Provide the [X, Y] coordinate of the cell's center where the given text is located.  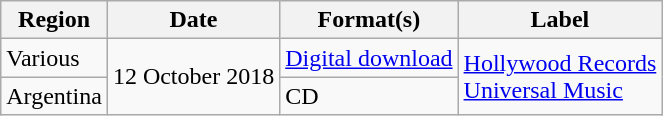
Format(s) [369, 20]
CD [369, 96]
Hollywood RecordsUniversal Music [560, 77]
Date [193, 20]
Various [54, 58]
Argentina [54, 96]
12 October 2018 [193, 77]
Region [54, 20]
Label [560, 20]
Digital download [369, 58]
